Locate the cell with the specified text and output its [X, Y] center coordinate. 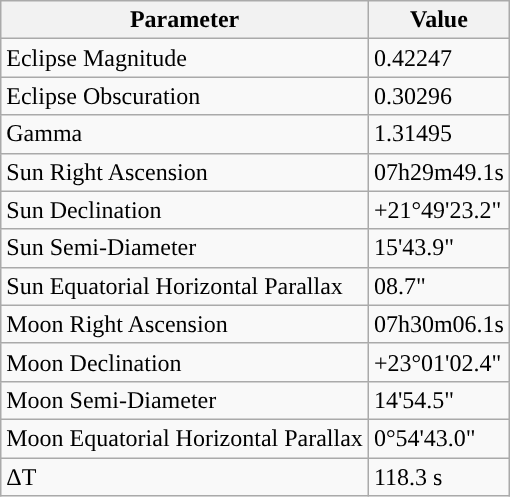
07h30m06.1s [438, 324]
0.30296 [438, 96]
Moon Declination [185, 362]
Value [438, 20]
Sun Equatorial Horizontal Parallax [185, 286]
118.3 s [438, 477]
0°54'43.0" [438, 438]
Eclipse Magnitude [185, 58]
14'54.5" [438, 400]
Sun Declination [185, 210]
Moon Equatorial Horizontal Parallax [185, 438]
Sun Semi-Diameter [185, 248]
Gamma [185, 134]
1.31495 [438, 134]
ΔT [185, 477]
0.42247 [438, 58]
Eclipse Obscuration [185, 96]
Parameter [185, 20]
Sun Right Ascension [185, 172]
08.7" [438, 286]
07h29m49.1s [438, 172]
15'43.9" [438, 248]
+23°01'02.4" [438, 362]
+21°49'23.2" [438, 210]
Moon Right Ascension [185, 324]
Moon Semi-Diameter [185, 400]
